From the cell containing the given text, extract its center point as (x, y) coordinate. 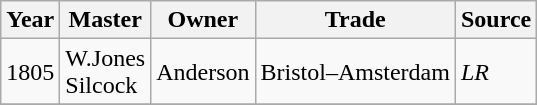
1805 (30, 72)
LR (496, 72)
Year (30, 20)
Trade (355, 20)
Bristol–Amsterdam (355, 72)
Master (106, 20)
Anderson (203, 72)
Owner (203, 20)
Source (496, 20)
W.JonesSilcock (106, 72)
